Search for the cell housing the specified text and yield its [X, Y] center coordinate. 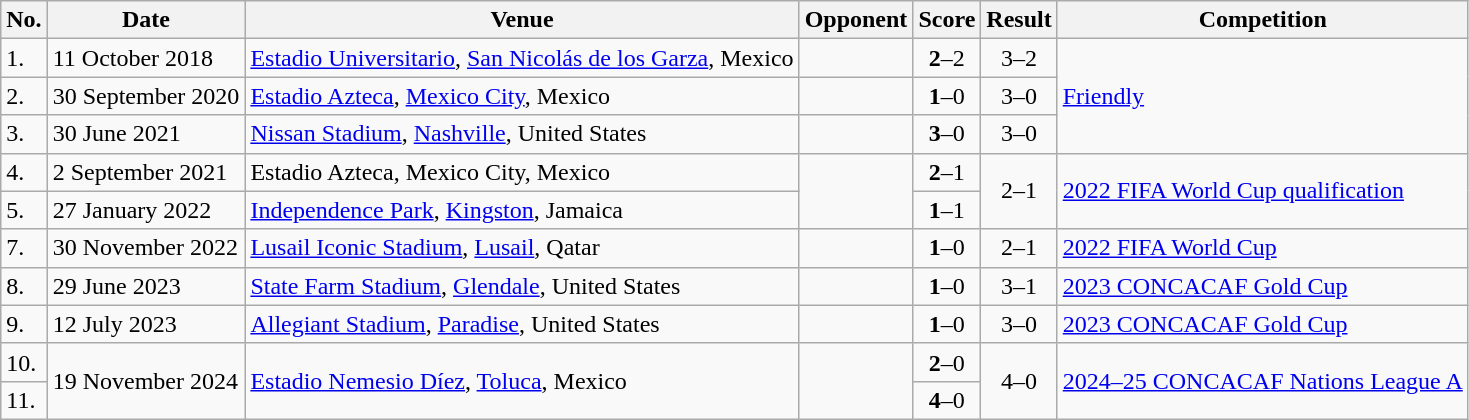
2–2 [947, 58]
30 November 2022 [146, 248]
Competition [1262, 20]
2024–25 CONCACAF Nations League A [1262, 381]
Allegiant Stadium, Paradise, United States [522, 324]
Lusail Iconic Stadium, Lusail, Qatar [522, 248]
2 September 2021 [146, 172]
Friendly [1262, 96]
Result [1019, 20]
11 October 2018 [146, 58]
Opponent [856, 20]
8. [24, 286]
1–1 [947, 210]
Date [146, 20]
3. [24, 134]
27 January 2022 [146, 210]
29 June 2023 [146, 286]
2–0 [947, 362]
Nissan Stadium, Nashville, United States [522, 134]
9. [24, 324]
10. [24, 362]
Score [947, 20]
2022 FIFA World Cup [1262, 248]
19 November 2024 [146, 381]
2. [24, 96]
12 July 2023 [146, 324]
1. [24, 58]
State Farm Stadium, Glendale, United States [522, 286]
5. [24, 210]
Estadio Universitario, San Nicolás de los Garza, Mexico [522, 58]
3–2 [1019, 58]
Independence Park, Kingston, Jamaica [522, 210]
3–1 [1019, 286]
Venue [522, 20]
11. [24, 400]
2022 FIFA World Cup qualification [1262, 191]
4. [24, 172]
Estadio Nemesio Díez, Toluca, Mexico [522, 381]
30 September 2020 [146, 96]
7. [24, 248]
30 June 2021 [146, 134]
No. [24, 20]
